For the text-containing cell, return its midpoint in (x, y) coordinate format. 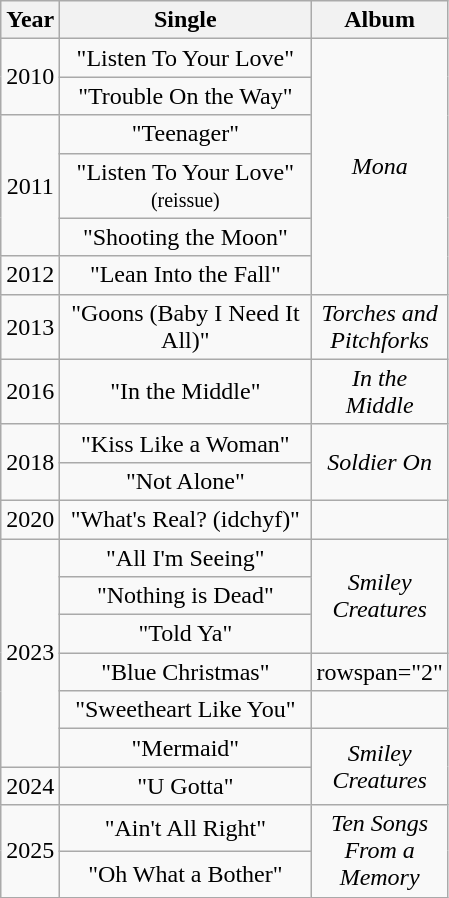
"Mermaid" (186, 748)
2013 (30, 326)
2016 (30, 392)
2012 (30, 275)
"Blue Christmas" (186, 672)
2023 (30, 652)
Soldier On (380, 462)
"Nothing is Dead" (186, 596)
2024 (30, 786)
"Listen To Your Love" (reissue) (186, 186)
"All I'm Seeing" (186, 557)
2018 (30, 462)
"What's Real? (idchyf)" (186, 519)
Ten Songs From a Memory (380, 851)
"Trouble On the Way" (186, 96)
"Teenager" (186, 134)
"Shooting the Moon" (186, 237)
"Sweetheart Like You" (186, 710)
Mona (380, 166)
"Goons (Baby I Need It All)" (186, 326)
Album (380, 20)
In the Middle (380, 392)
"Listen To Your Love" (186, 58)
Year (30, 20)
rowspan="2" (380, 672)
2025 (30, 851)
"In the Middle" (186, 392)
Single (186, 20)
"Kiss Like a Woman" (186, 443)
"Oh What a Bother" (186, 874)
"Lean Into the Fall" (186, 275)
"Told Ya" (186, 634)
"Ain't All Right" (186, 828)
"U Gotta" (186, 786)
2020 (30, 519)
"Not Alone" (186, 481)
Torches and Pitchforks (380, 326)
2011 (30, 186)
2010 (30, 77)
